Provide the [x, y] coordinate of the cell's center where the given text is located.  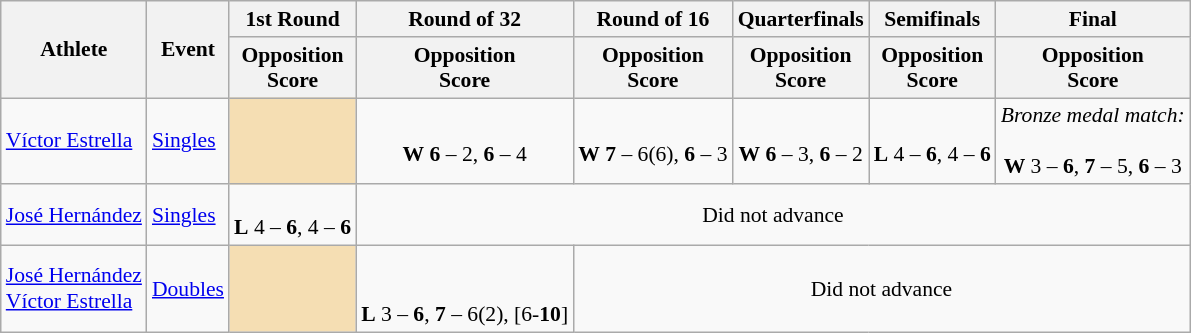
José Hernández [74, 216]
Semifinals [932, 19]
Round of 16 [652, 19]
Final [1093, 19]
L 3 – 6, 7 – 6(2), [6-10] [464, 290]
Bronze medal match:W 3 – 6, 7 – 5, 6 – 3 [1093, 142]
W 7 – 6(6), 6 – 3 [652, 142]
W 6 – 2, 6 – 4 [464, 142]
Doubles [188, 290]
Víctor Estrella [74, 142]
1st Round [292, 19]
Event [188, 50]
José HernándezVíctor Estrella [74, 290]
W 6 – 3, 6 – 2 [801, 142]
Athlete [74, 50]
Round of 32 [464, 19]
Quarterfinals [801, 19]
